Locate the cell with the specified text and output its [X, Y] center coordinate. 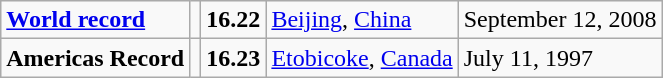
Americas Record [96, 58]
World record [96, 20]
July 11, 1997 [560, 58]
Beijing, China [362, 20]
16.22 [234, 20]
Etobicoke, Canada [362, 58]
September 12, 2008 [560, 20]
16.23 [234, 58]
